Pinpoint the cell where the given text exists, returning its [X, Y] midpoint coordinate. 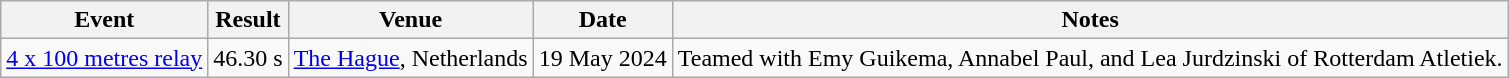
Result [248, 20]
4 x 100 metres relay [104, 58]
Notes [1090, 20]
Venue [410, 20]
19 May 2024 [602, 58]
Date [602, 20]
46.30 s [248, 58]
Teamed with Emy Guikema, Annabel Paul, and Lea Jurdzinski of Rotterdam Atletiek. [1090, 58]
The Hague, Netherlands [410, 58]
Event [104, 20]
